Locate the cell with the specified text and output its [x, y] center coordinate. 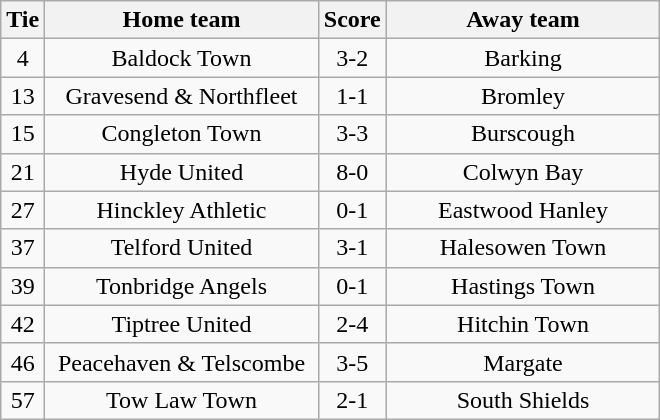
Hyde United [182, 172]
Peacehaven & Telscombe [182, 362]
Away team [523, 20]
3-5 [352, 362]
4 [23, 58]
Margate [523, 362]
Hitchin Town [523, 324]
3-1 [352, 248]
15 [23, 134]
2-4 [352, 324]
Colwyn Bay [523, 172]
Tiptree United [182, 324]
2-1 [352, 400]
Eastwood Hanley [523, 210]
57 [23, 400]
Tonbridge Angels [182, 286]
Halesowen Town [523, 248]
Burscough [523, 134]
Tie [23, 20]
Baldock Town [182, 58]
8-0 [352, 172]
39 [23, 286]
South Shields [523, 400]
42 [23, 324]
37 [23, 248]
Telford United [182, 248]
Hinckley Athletic [182, 210]
Barking [523, 58]
Gravesend & Northfleet [182, 96]
46 [23, 362]
Hastings Town [523, 286]
3-2 [352, 58]
3-3 [352, 134]
27 [23, 210]
Home team [182, 20]
Tow Law Town [182, 400]
21 [23, 172]
13 [23, 96]
1-1 [352, 96]
Congleton Town [182, 134]
Bromley [523, 96]
Score [352, 20]
